From the cell containing the given text, extract its center point as (x, y) coordinate. 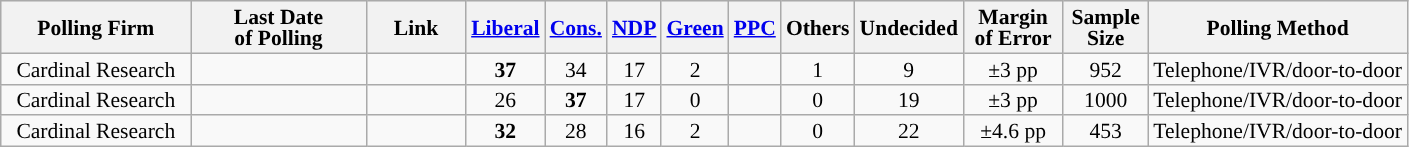
Polling Firm (96, 27)
34 (576, 68)
26 (505, 100)
Liberal (505, 27)
1000 (1106, 100)
9 (909, 68)
Polling Method (1278, 27)
22 (909, 132)
Cons. (576, 27)
PPC (755, 27)
Marginof Error (1013, 27)
32 (505, 132)
1 (818, 68)
Others (818, 27)
28 (576, 132)
Last Dateof Polling (278, 27)
19 (909, 100)
Link (416, 27)
SampleSize (1106, 27)
16 (634, 132)
Undecided (909, 27)
NDP (634, 27)
±4.6 pp (1013, 132)
453 (1106, 132)
952 (1106, 68)
Green (694, 27)
